Identify which cell holds the provided text, then report its [x, y] central coordinate. 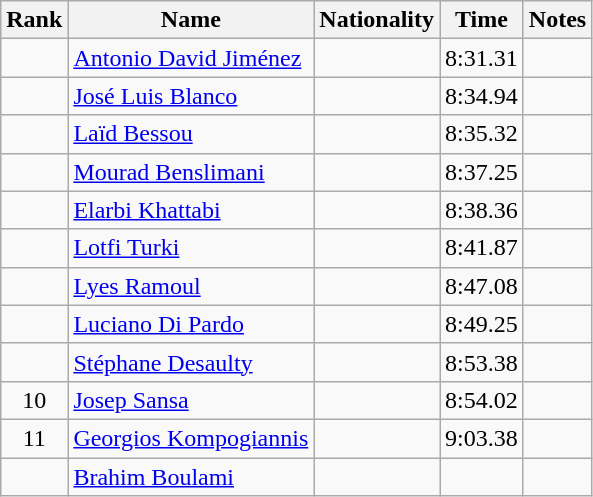
Notes [557, 20]
11 [34, 438]
José Luis Blanco [191, 96]
8:54.02 [482, 400]
Luciano Di Pardo [191, 324]
8:37.25 [482, 172]
8:38.36 [482, 210]
Name [191, 20]
Josep Sansa [191, 400]
8:35.32 [482, 134]
8:41.87 [482, 248]
Lyes Ramoul [191, 286]
8:31.31 [482, 58]
Nationality [377, 20]
Georgios Kompogiannis [191, 438]
Brahim Boulami [191, 477]
Lotfi Turki [191, 248]
10 [34, 400]
8:49.25 [482, 324]
Elarbi Khattabi [191, 210]
8:47.08 [482, 286]
Laïd Bessou [191, 134]
8:53.38 [482, 362]
9:03.38 [482, 438]
Mourad Benslimani [191, 172]
Rank [34, 20]
Time [482, 20]
Antonio David Jiménez [191, 58]
8:34.94 [482, 96]
Stéphane Desaulty [191, 362]
